Determine the (x, y) coordinate at the center of the cell enclosing the given text.  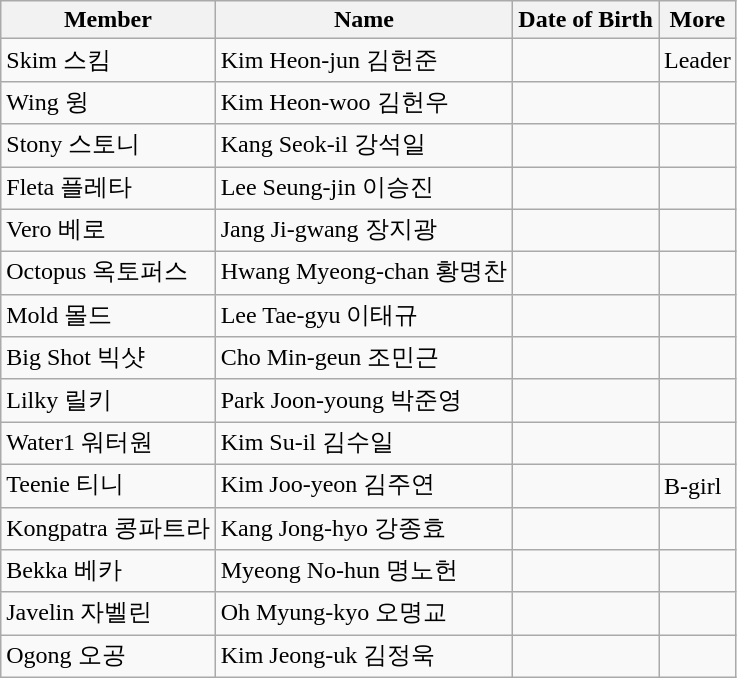
Ogong 오공 (108, 656)
Stony 스토니 (108, 146)
Hwang Myeong-chan 황명찬 (364, 274)
Kim Jeong-uk 김정욱 (364, 656)
Park Joon-young 박준영 (364, 400)
Wing 윙 (108, 102)
Lee Tae-gyu 이태규 (364, 316)
Cho Min-geun 조민근 (364, 358)
Kongpatra 콩파트라 (108, 528)
Date of Birth (586, 20)
Octopus 옥토퍼스 (108, 274)
Leader (697, 60)
Lee Seung-jin 이승진 (364, 188)
Kim Joo-yeon 김주연 (364, 486)
Kim Su-il 김수일 (364, 444)
Teenie 티니 (108, 486)
Vero 베로 (108, 230)
Myeong No-hun 명노헌 (364, 572)
Kim Heon-woo 김헌우 (364, 102)
Water1 워터원 (108, 444)
B-girl (697, 486)
Name (364, 20)
Mold 몰드 (108, 316)
Kim Heon-jun 김헌준 (364, 60)
Jang Ji-gwang 장지광 (364, 230)
Big Shot 빅샷 (108, 358)
Oh Myung-kyo 오명교 (364, 614)
Javelin 자벨린 (108, 614)
Member (108, 20)
Kang Seok-il 강석일 (364, 146)
Bekka 베카 (108, 572)
Skim 스킴 (108, 60)
Kang Jong-hyo 강종효 (364, 528)
More (697, 20)
Fleta 플레타 (108, 188)
Lilky 릴키 (108, 400)
